Provide the [X, Y] coordinate of the cell's center where the given text is located.  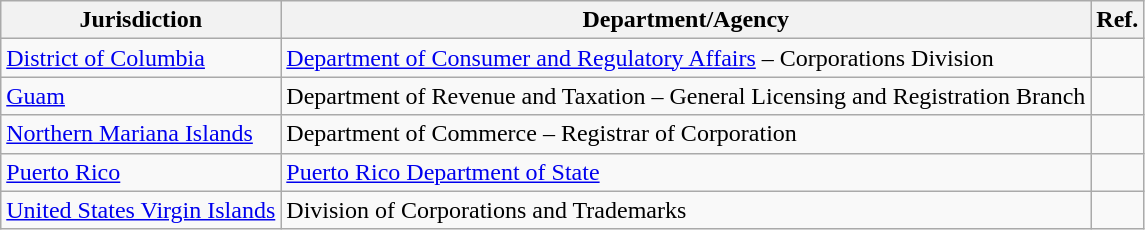
Department of Consumer and Regulatory Affairs – Corporations Division [686, 58]
District of Columbia [141, 58]
Ref. [1118, 20]
Puerto Rico Department of State [686, 172]
Northern Mariana Islands [141, 134]
Department of Commerce – Registrar of Corporation [686, 134]
Department/Agency [686, 20]
Puerto Rico [141, 172]
Division of Corporations and Trademarks [686, 210]
Jurisdiction [141, 20]
Department of Revenue and Taxation – General Licensing and Registration Branch [686, 96]
Guam [141, 96]
United States Virgin Islands [141, 210]
